Return the [X, Y] coordinate for the center point of the cell that contains the specified text.  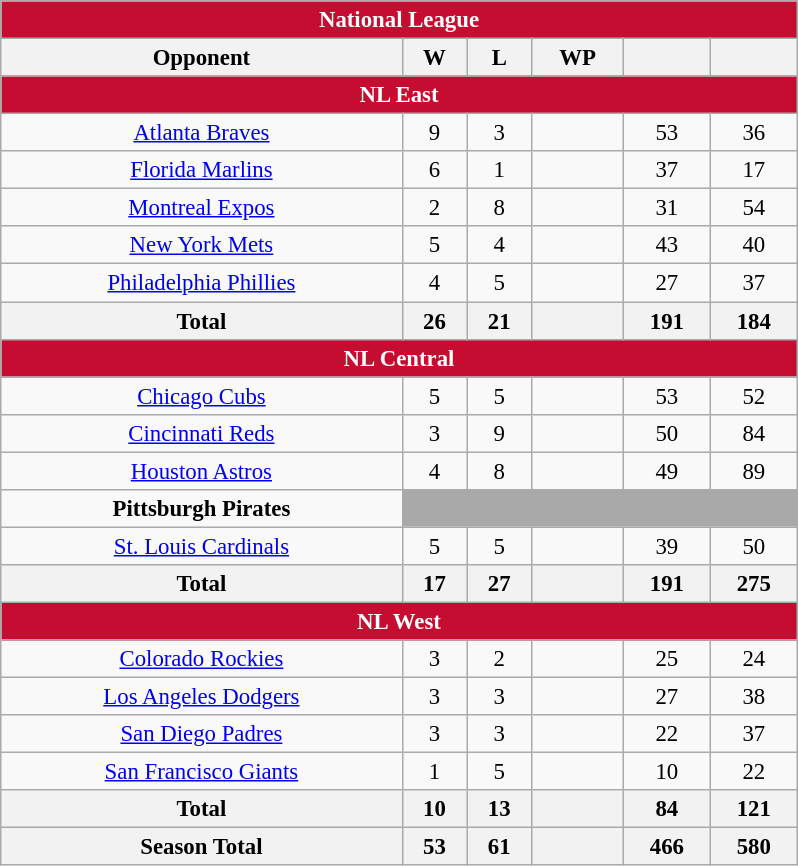
NL West [399, 621]
L [500, 57]
Montreal Expos [202, 208]
54 [754, 208]
580 [754, 847]
49 [666, 471]
Chicago Cubs [202, 396]
36 [754, 133]
6 [434, 170]
31 [666, 208]
466 [666, 847]
184 [754, 321]
Cincinnati Reds [202, 433]
121 [754, 809]
52 [754, 396]
24 [754, 659]
St. Louis Cardinals [202, 546]
NL East [399, 95]
W [434, 57]
New York Mets [202, 245]
Los Angeles Dodgers [202, 696]
Florida Marlins [202, 170]
21 [500, 321]
Philadelphia Phillies [202, 283]
61 [500, 847]
43 [666, 245]
13 [500, 809]
Houston Astros [202, 471]
San Diego Padres [202, 734]
NL Central [399, 358]
Season Total [202, 847]
39 [666, 546]
National League [399, 20]
Pittsburgh Pirates [202, 508]
WP [578, 57]
Colorado Rockies [202, 659]
Opponent [202, 57]
275 [754, 584]
25 [666, 659]
26 [434, 321]
40 [754, 245]
38 [754, 696]
89 [754, 471]
Atlanta Braves [202, 133]
San Francisco Giants [202, 772]
